Output the (X, Y) coordinate of the center of the cell containing the given text.  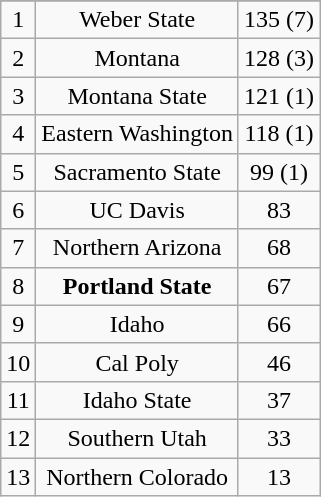
5 (18, 172)
Southern Utah (138, 438)
2 (18, 58)
Northern Colorado (138, 477)
Weber State (138, 20)
Montana (138, 58)
10 (18, 362)
68 (278, 248)
Sacramento State (138, 172)
33 (278, 438)
37 (278, 400)
Idaho State (138, 400)
Cal Poly (138, 362)
Idaho (138, 324)
83 (278, 210)
118 (1) (278, 134)
Eastern Washington (138, 134)
9 (18, 324)
4 (18, 134)
66 (278, 324)
3 (18, 96)
8 (18, 286)
128 (3) (278, 58)
6 (18, 210)
7 (18, 248)
99 (1) (278, 172)
Montana State (138, 96)
11 (18, 400)
135 (7) (278, 20)
121 (1) (278, 96)
Northern Arizona (138, 248)
12 (18, 438)
1 (18, 20)
UC Davis (138, 210)
67 (278, 286)
Portland State (138, 286)
46 (278, 362)
